Output the (x, y) coordinate of the center of the cell containing the given text.  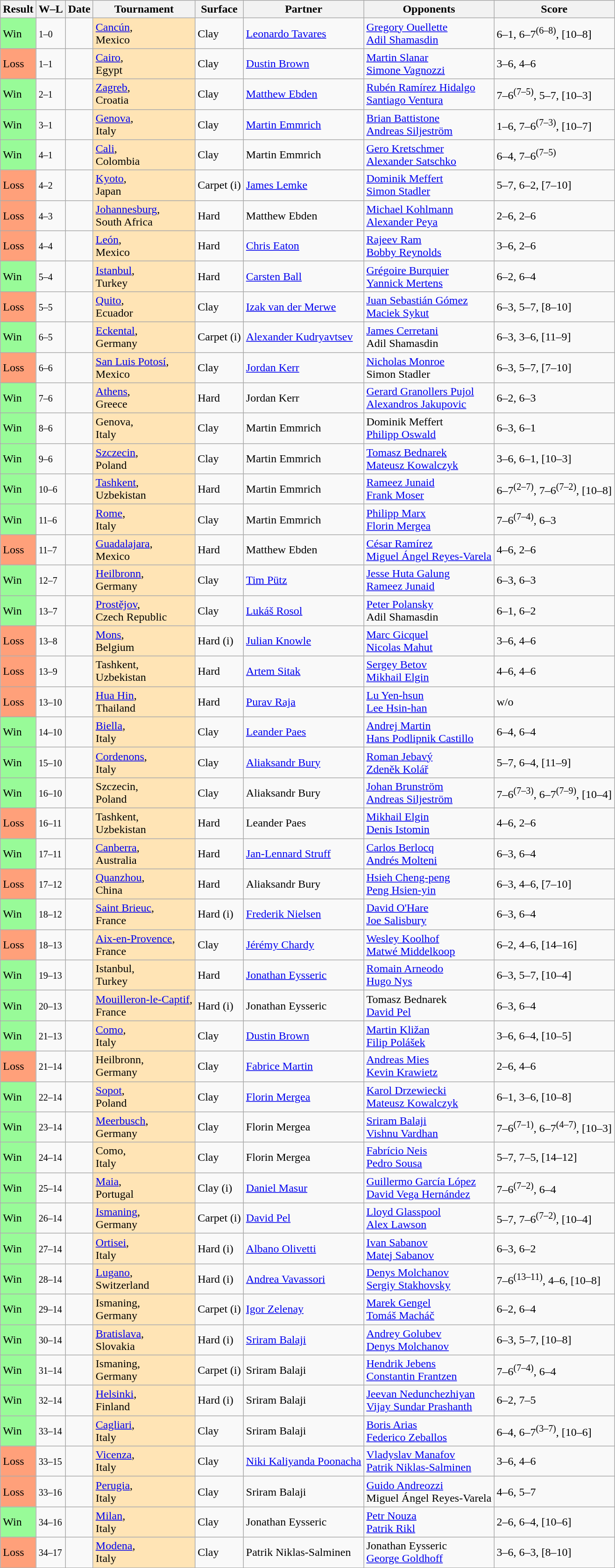
Aix-en-Provence, France (144, 945)
Jan-Lennard Struff (304, 854)
Jesse Huta Galung Rameez Junaid (429, 580)
Brian Battistone Andreas Siljeström (429, 124)
4–3 (50, 216)
Philipp Marx Florin Mergea (429, 519)
12–7 (50, 580)
14–10 (50, 732)
2–6, 6–4, [10–6] (554, 1522)
31–14 (50, 1370)
Nicholas Monroe Simon Stadler (429, 367)
Mouilleron-le-Captif, France (144, 1006)
Sriram Balaji Vishnu Vardhan (429, 1127)
4–2 (50, 185)
7–6(7–5), 5–7, [10–3] (554, 94)
13–9 (50, 671)
Result (18, 9)
3–6, 2–6 (554, 246)
34–17 (50, 1552)
25–14 (50, 1188)
Dominik Meffert Simon Stadler (429, 185)
Andrej Martin Hans Podlipnik Castillo (429, 732)
Bratislava, Slovakia (144, 1339)
Rome, Italy (144, 519)
6–3, 5–7, [10–4] (554, 975)
Tomasz Bednarek Mateusz Kowalczyk (429, 459)
Igor Zelenay (304, 1309)
6–6 (50, 367)
Maia, Portugal (144, 1188)
5–7, 6–4, [11–9] (554, 762)
26–14 (50, 1218)
Julian Knowle (304, 641)
Guillermo García López David Vega Hernández (429, 1188)
5–7, 6–2, [7–10] (554, 185)
Boris Arias Federico Zeballos (429, 1431)
Juan Sebastián Gómez Maciek Sykut (429, 306)
2–1 (50, 94)
22–14 (50, 1096)
Lukáš Rosol (304, 611)
W–L (50, 9)
Tomasz Bednarek David Pel (429, 1006)
21–14 (50, 1067)
Marek Gengel Tomáš Macháč (429, 1309)
David Pel (304, 1218)
2–6, 4–6 (554, 1067)
Kyoto, Japan (144, 185)
Jeevan Nedunchezhiyan Vijay Sundar Prashanth (429, 1401)
Marc Gicquel Nicolas Mahut (429, 641)
3–1 (50, 124)
7–6(7–1), 6–7(4–7), [10–3] (554, 1127)
Denys Molchanov Sergiy Stakhovsky (429, 1278)
Meerbusch, Germany (144, 1127)
Ivan Sabanov Matej Sabanov (429, 1249)
Petr Nouza Patrik Rikl (429, 1522)
20–13 (50, 1006)
Prostějov, Czech Republic (144, 611)
Andrey Golubev Denys Molchanov (429, 1339)
18–13 (50, 945)
Sopot, Poland (144, 1096)
Milan, Italy (144, 1522)
6–3, 4–6, [7–10] (554, 884)
13–7 (50, 611)
David O'Hare Joe Salisbury (429, 914)
6–2, 7–5 (554, 1401)
Lu Yen-hsun Lee Hsin-han (429, 701)
Johannesburg, South Africa (144, 216)
León, Mexico (144, 246)
Sergey Betov Mikhail Elgin (429, 671)
7–6 (50, 398)
27–14 (50, 1249)
Modena, Italy (144, 1552)
Vicenza, Italy (144, 1462)
6–3, 5–7, [8–10] (554, 306)
6–4, 6–4 (554, 732)
Rajeev Ram Bobby Reynolds (429, 246)
Leonardo Tavares (304, 34)
Hsieh Cheng-peng Peng Hsien-yin (429, 884)
34–16 (50, 1522)
6–5 (50, 337)
Ortisei, Italy (144, 1249)
6–2, 6–3 (554, 398)
32–14 (50, 1401)
29–14 (50, 1309)
19–13 (50, 975)
5–4 (50, 276)
Athens, Greece (144, 398)
8–6 (50, 429)
33–16 (50, 1491)
Guido Andreozzi Miguel Ángel Reyes-Varela (429, 1491)
6–3, 5–7, [7–10] (554, 367)
Peter Polansky Adil Shamasdin (429, 611)
Biella, Italy (144, 732)
Quanzhou, China (144, 884)
Cordenons, Italy (144, 762)
Guadalajara, Mexico (144, 550)
Cancún, Mexico (144, 34)
Daniel Masur (304, 1188)
7–6(7–4), 6–4 (554, 1370)
33–15 (50, 1462)
Niki Kaliyanda Poonacha (304, 1462)
Surface (219, 9)
Gero Kretschmer Alexander Satschko (429, 155)
15–10 (50, 762)
24–14 (50, 1157)
7–6(13–11), 4–6, [10–8] (554, 1278)
Lloyd Glasspool Alex Lawson (429, 1218)
3–6, 6–4, [10–5] (554, 1036)
3–6, 6–1, [10–3] (554, 459)
Andreas Mies Kevin Krawietz (429, 1067)
Rubén Ramírez Hidalgo Santiago Ventura (429, 94)
6–2, 4–6, [14–16] (554, 945)
30–14 (50, 1339)
Fabrice Martin (304, 1067)
7–6(7–4), 6–3 (554, 519)
César Ramírez Miguel Ángel Reyes-Varela (429, 550)
4–6, 4–6 (554, 671)
5–5 (50, 306)
Mons, Belgium (144, 641)
16–11 (50, 823)
Martin Kližan Filip Polášek (429, 1036)
2–6, 2–6 (554, 216)
17–12 (50, 884)
Canberra, Australia (144, 854)
28–14 (50, 1278)
17–11 (50, 854)
5–7, 7–6(7–2), [10–4] (554, 1218)
6–3, 3–6, [11–9] (554, 337)
6–3, 6–1 (554, 429)
4–4 (50, 246)
6–1, 3–6, [10–8] (554, 1096)
7–6(7–3), 6–7(7–9), [10–4] (554, 793)
23–14 (50, 1127)
Eckental, Germany (144, 337)
Purav Raja (304, 701)
Mikhail Elgin Denis Istomin (429, 823)
Artem Sitak (304, 671)
Izak van der Merwe (304, 306)
Partner (304, 9)
Tim Pütz (304, 580)
Patrik Niklas-Salminen (304, 1552)
Romain Arneodo Hugo Nys (429, 975)
1–1 (50, 64)
6–3, 5–7, [10–8] (554, 1339)
San Luis Potosí, Mexico (144, 367)
Karol Drzewiecki Mateusz Kowalczyk (429, 1096)
Rameez Junaid Frank Moser (429, 489)
Carlos Berlocq Andrés Molteni (429, 854)
Cairo, Egypt (144, 64)
18–12 (50, 914)
Fabrício Neis Pedro Sousa (429, 1157)
6–1, 6–7(6–8), [10–8] (554, 34)
16–10 (50, 793)
Johan Brunström Andreas Siljeström (429, 793)
Jonathan Eysseric George Goldhoff (429, 1552)
Carsten Ball (304, 276)
Clay (i) (219, 1188)
13–8 (50, 641)
1–0 (50, 34)
Zagreb, Croatia (144, 94)
Grégoire Burquier Yannick Mertens (429, 276)
Lugano, Switzerland (144, 1278)
Cali, Colombia (144, 155)
Opponents (429, 9)
Chris Eaton (304, 246)
Frederik Nielsen (304, 914)
13–10 (50, 701)
Wesley Koolhof Matwé Middelkoop (429, 945)
21–13 (50, 1036)
3–6, 6–3, [8–10] (554, 1552)
Martin Slanar Simone Vagnozzi (429, 64)
Alexander Kudryavtsev (304, 337)
4–1 (50, 155)
Hua Hin, Thailand (144, 701)
10–6 (50, 489)
6–1, 6–2 (554, 611)
11–6 (50, 519)
7–6(7–2), 6–4 (554, 1188)
9–6 (50, 459)
Gregory Ouellette Adil Shamasdin (429, 34)
4–6, 5–7 (554, 1491)
Roman Jebavý Zdeněk Kolář (429, 762)
Tournament (144, 9)
James Lemke (304, 185)
Albano Olivetti (304, 1249)
1–6, 7–6(7–3), [10–7] (554, 124)
Jérémy Chardy (304, 945)
w/o (554, 701)
6–7(2–7), 7–6(7–2), [10–8] (554, 489)
Perugia, Italy (144, 1491)
Saint Brieuc, France (144, 914)
Score (554, 9)
Hendrik Jebens Constantin Frantzen (429, 1370)
James Cerretani Adil Shamasdin (429, 337)
11–7 (50, 550)
Gerard Granollers Pujol Alexandros Jakupovic (429, 398)
Date (79, 9)
Dominik Meffert Philipp Oswald (429, 429)
Vladyslav Manafov Patrik Niklas-Salminen (429, 1462)
6–4, 7–6(7–5) (554, 155)
Cagliari, Italy (144, 1431)
6–3, 6–3 (554, 580)
6–3, 6–2 (554, 1249)
Michael Kohlmann Alexander Peya (429, 216)
6–4, 6–7(3–7), [10–6] (554, 1431)
Andrea Vavassori (304, 1278)
Quito, Ecuador (144, 306)
5–7, 7–5, [14–12] (554, 1157)
Helsinki, Finland (144, 1401)
33–14 (50, 1431)
